From the cell containing the given text, extract its center point as [X, Y] coordinate. 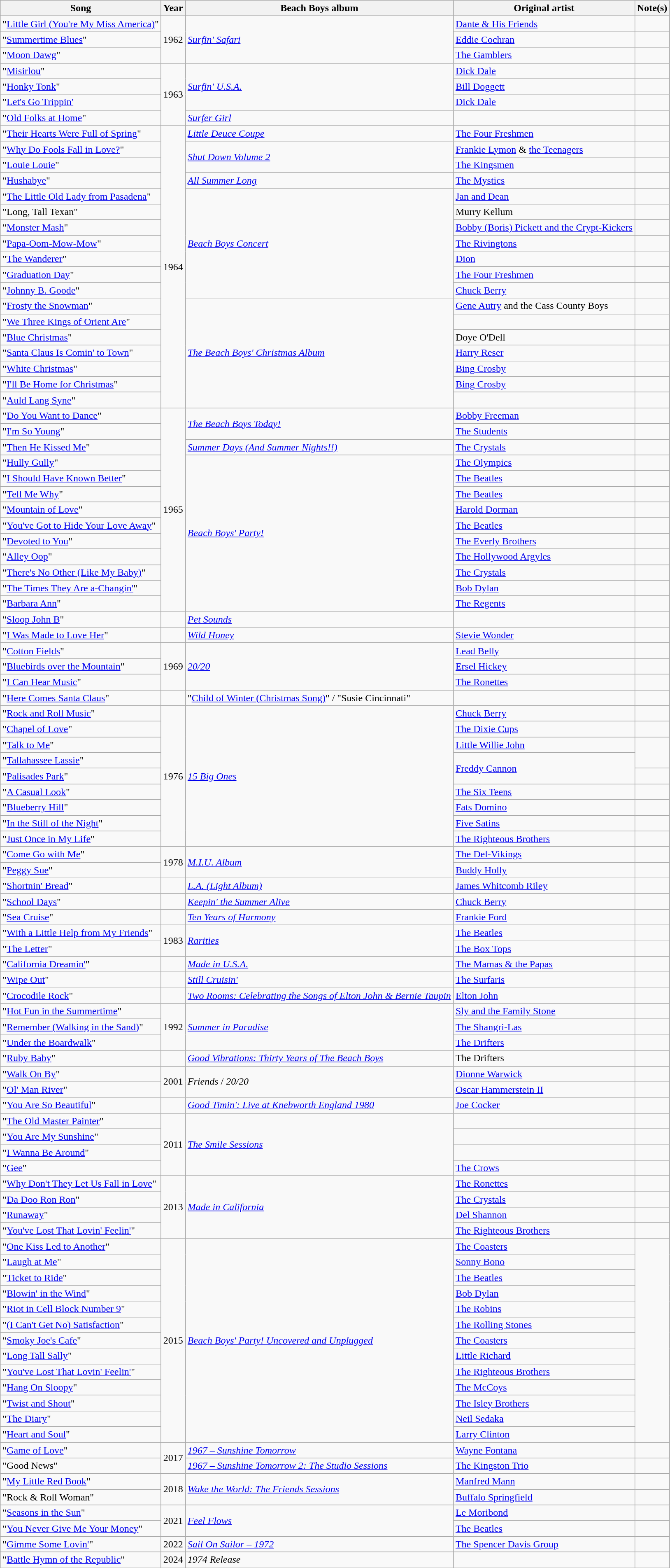
"Battle Hymn of the Republic" [81, 1560]
Beach Boys' Party! Uncovered and Unplugged [319, 1341]
Bobby (Boris) Pickett and the Crypt-Kickers [544, 228]
The Mamas & the Papas [544, 964]
Freddy Cannon [544, 768]
"You Are So Beautiful" [81, 1105]
Summer Days (And Summer Nights!!) [319, 447]
"Ol' Man River" [81, 1090]
Dion [544, 259]
Gene Autry and the Cass County Boys [544, 306]
"Bluebirds over the Mountain" [81, 666]
"Graduation Day" [81, 275]
"Game of Love" [81, 1450]
Doye O'Dell [544, 337]
Five Satins [544, 823]
15 Big Ones [319, 777]
"Hushabye" [81, 180]
1965 [173, 510]
The Robins [544, 1309]
"Honky Tonk" [81, 86]
"Summertime Blues" [81, 40]
Bobby Freeman [544, 415]
Harry Reser [544, 353]
"Shortnin' Bread" [81, 886]
"I'll Be Home for Christmas" [81, 384]
2022 [173, 1544]
"Chapel of Love" [81, 729]
"In the Still of the Night" [81, 823]
"Then He Kissed Me" [81, 447]
Larry Clinton [544, 1434]
2017 [173, 1458]
Feel Flows [319, 1521]
Dionne Warwick [544, 1074]
Sail On Sailor – 1972 [319, 1544]
1963 [173, 94]
The Del-Vikings [544, 854]
"Long, Tall Texan" [81, 212]
"Rock & Roll Woman" [81, 1497]
"Laugh at Me" [81, 1262]
Original artist [544, 8]
Surfin' U.S.A. [319, 86]
"Smoky Joe's Cafe" [81, 1340]
Buddy Holly [544, 870]
The Rolling Stones [544, 1325]
Murry Kellum [544, 212]
Wild Honey [319, 635]
Frankie Ford [544, 917]
Joe Cocker [544, 1105]
"Da Doo Ron Ron" [81, 1199]
Buffalo Springfield [544, 1497]
The Isley Brothers [544, 1403]
"The Diary" [81, 1419]
"Gee" [81, 1168]
Good Timin': Live at Knebworth England 1980 [319, 1105]
"You Never Give Me Your Money" [81, 1528]
"Ruby Baby" [81, 1058]
1964 [173, 267]
The Six Teens [544, 792]
The Surfaris [544, 980]
"Moon Dawg" [81, 55]
Wake the World: The Friends Sessions [319, 1489]
Sly and the Family Stone [544, 1011]
1967 – Sunshine Tomorrow [319, 1450]
The Beach Boys Today! [319, 423]
Frankie Lymon & the Teenagers [544, 149]
The Box Tops [544, 948]
"One Kiss Led to Another" [81, 1246]
"Peggy Sue" [81, 870]
"Barbara Ann" [81, 604]
"Hot Fun in the Summertime" [81, 1011]
"White Christmas" [81, 369]
1983 [173, 940]
"The Letter" [81, 948]
"Sloop John B" [81, 619]
The Kingston Trio [544, 1466]
"Hang On Sloopy" [81, 1387]
Two Rooms: Celebrating the Songs of Elton John & Bernie Taupin [319, 996]
Beach Boys Concert [319, 243]
"Palisades Park" [81, 776]
"I Should Have Known Better" [81, 478]
1962 [173, 40]
2013 [173, 1207]
Surfin' Safari [319, 40]
2024 [173, 1560]
"I Can Hear Music" [81, 682]
Stevie Wonder [544, 635]
The Everly Brothers [544, 541]
"Why Do Fools Fall in Love?" [81, 149]
"Misirlou" [81, 71]
"I Wanna Be Around" [81, 1152]
Neil Sedaka [544, 1419]
All Summer Long [319, 180]
"Let's Go Trippin' [81, 102]
Harold Dorman [544, 510]
Summer in Paradise [319, 1027]
"Remember (Walking in the Sand)" [81, 1027]
"Here Comes Santa Claus" [81, 698]
"Santa Claus Is Comin' to Town" [81, 353]
"The Wanderer" [81, 259]
The Rivingtons [544, 243]
"Tallahassee Lassie" [81, 761]
"Seasons in the Sun" [81, 1513]
1978 [173, 862]
"I'm So Young" [81, 431]
"Do You Want to Dance" [81, 415]
"Heart and Soul" [81, 1434]
M.I.U. Album [319, 862]
Good Vibrations: Thirty Years of The Beach Boys [319, 1058]
"Under the Boardwalk" [81, 1043]
Ersel Hickey [544, 666]
"School Days" [81, 901]
2011 [173, 1144]
"Why Don't They Let Us Fall in Love" [81, 1183]
"California Dreamin'" [81, 964]
The Regents [544, 604]
1992 [173, 1027]
"My Little Red Book" [81, 1482]
Manfred Mann [544, 1482]
Oscar Hammerstein II [544, 1090]
Song [81, 8]
Eddie Cochran [544, 40]
Surfer Girl [319, 118]
"Louie Louie" [81, 165]
"Runaway" [81, 1215]
"Old Folks at Home" [81, 118]
"Gimme Some Lovin'" [81, 1544]
The Mystics [544, 180]
"Their Hearts Were Full of Spring" [81, 133]
Ten Years of Harmony [319, 917]
James Whitcomb Riley [544, 886]
The Olympics [544, 463]
"Blueberry Hill" [81, 807]
"Sea Cruise" [81, 917]
"Long Tall Sally" [81, 1356]
1969 [173, 666]
"I Was Made to Love Her" [81, 635]
The McCoys [544, 1387]
Beach Boys' Party! [319, 534]
"Crocodile Rock" [81, 996]
Bill Doggett [544, 86]
The Crows [544, 1168]
"Frosty the Snowman" [81, 306]
"You've Got to Hide Your Love Away" [81, 525]
Rarities [319, 940]
"The Old Master Painter" [81, 1121]
"Devoted to You" [81, 541]
Keepin' the Summer Alive [319, 901]
"A Casual Look" [81, 792]
Wayne Fontana [544, 1450]
1974 Release [319, 1560]
The Beach Boys' Christmas Album [319, 353]
The Spencer Davis Group [544, 1544]
1967 – Sunshine Tomorrow 2: The Studio Sessions [319, 1466]
Pet Sounds [319, 619]
"You Are My Sunshine" [81, 1136]
The Kingsmen [544, 165]
"With a Little Help from My Friends" [81, 933]
"Ticket to Ride" [81, 1278]
The Hollywood Argyles [544, 557]
2021 [173, 1521]
Jan and Dean [544, 196]
"Auld Lang Syne" [81, 400]
"Blowin' in the Wind" [81, 1293]
"Walk On By" [81, 1074]
2001 [173, 1082]
"Papa-Oom-Mow-Mow" [81, 243]
"Twist and Shout" [81, 1403]
The Smile Sessions [319, 1144]
Del Shannon [544, 1215]
"Mountain of Love" [81, 510]
Little Richard [544, 1356]
Shut Down Volume 2 [319, 157]
Le Moribond [544, 1513]
"Come Go with Me" [81, 854]
The Dixie Cups [544, 729]
Sonny Bono [544, 1262]
Still Cruisin' [319, 980]
"Talk to Me" [81, 745]
"Alley Oop" [81, 557]
"Hully Gully" [81, 463]
Dante & His Friends [544, 24]
Made in U.S.A. [319, 964]
"The Times They Are a-Changin'" [81, 588]
Friends / 20/20 [319, 1082]
Note(s) [652, 8]
"Just Once in My Life" [81, 839]
"Wipe Out" [81, 980]
20/20 [319, 666]
Little Deuce Coupe [319, 133]
"Good News" [81, 1466]
Made in California [319, 1207]
"Blue Christmas" [81, 337]
"Little Girl (You're My Miss America)" [81, 24]
"Rock and Roll Music" [81, 714]
1976 [173, 777]
"Child of Winter (Christmas Song)" / "Susie Cincinnati" [319, 698]
The Gamblers [544, 55]
Fats Domino [544, 807]
2015 [173, 1341]
2018 [173, 1489]
"(I Can't Get No) Satisfaction" [81, 1325]
"The Little Old Lady from Pasadena" [81, 196]
Lead Belly [544, 651]
Little Willie John [544, 745]
"We Three Kings of Orient Are" [81, 322]
Beach Boys album [319, 8]
The Shangri-Las [544, 1027]
"Tell Me Why" [81, 494]
L.A. (Light Album) [319, 886]
Year [173, 8]
"There's No Other (Like My Baby)" [81, 572]
"Monster Mash" [81, 228]
"Johnny B. Goode" [81, 290]
Elton John [544, 996]
"Riot in Cell Block Number 9" [81, 1309]
"Cotton Fields" [81, 651]
The Students [544, 431]
